Identify which cell holds the provided text, then report its (X, Y) central coordinate. 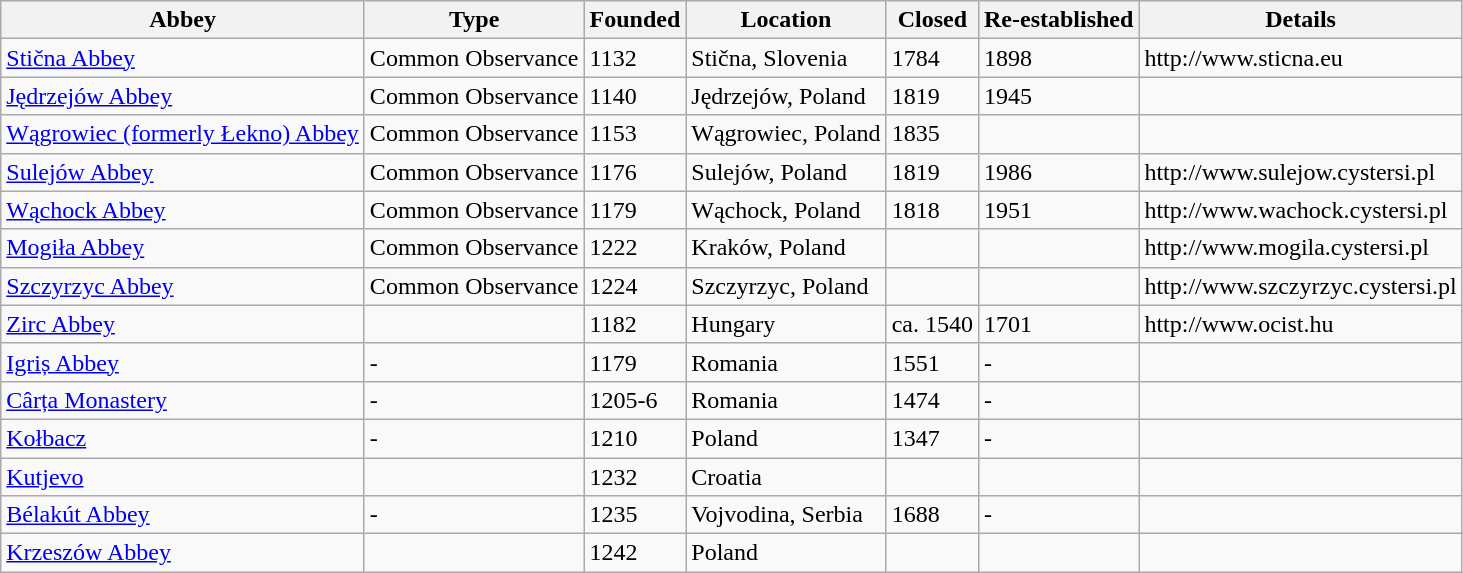
Stična, Slovenia (786, 58)
1235 (635, 515)
http://www.sticna.eu (1300, 58)
1132 (635, 58)
1945 (1058, 96)
1232 (635, 477)
Vojvodina, Serbia (786, 515)
Croatia (786, 477)
Zirc Abbey (183, 324)
Igriș Abbey (183, 362)
http://www.wachock.cystersi.pl (1300, 210)
1688 (932, 515)
Kołbacz (183, 438)
1347 (932, 438)
1224 (635, 286)
Sulejów, Poland (786, 172)
1153 (635, 134)
Re-established (1058, 20)
http://www.sulejow.cystersi.pl (1300, 172)
Hungary (786, 324)
1140 (635, 96)
1210 (635, 438)
1242 (635, 553)
Closed (932, 20)
Kraków, Poland (786, 248)
1474 (932, 400)
Wągrowiec (formerly Łekno) Abbey (183, 134)
1951 (1058, 210)
Szczyrzyc, Poland (786, 286)
Sulejów Abbey (183, 172)
Jędrzejów, Poland (786, 96)
1898 (1058, 58)
Jędrzejów Abbey (183, 96)
1701 (1058, 324)
Wąchock, Poland (786, 210)
1986 (1058, 172)
Wągrowiec, Poland (786, 134)
1182 (635, 324)
1818 (932, 210)
ca. 1540 (932, 324)
1222 (635, 248)
http://www.szczyrzyc.cystersi.pl (1300, 286)
1205-6 (635, 400)
Kutjevo (183, 477)
1176 (635, 172)
Abbey (183, 20)
http://www.ocist.hu (1300, 324)
Krzeszów Abbey (183, 553)
Bélakút Abbey (183, 515)
1784 (932, 58)
Szczyrzyc Abbey (183, 286)
1551 (932, 362)
Type (474, 20)
Founded (635, 20)
1835 (932, 134)
Wąchock Abbey (183, 210)
Location (786, 20)
Mogiła Abbey (183, 248)
Cârța Monastery (183, 400)
Stična Abbey (183, 58)
http://www.mogila.cystersi.pl (1300, 248)
Details (1300, 20)
